Capture the cell that displays the provided text and extract its (X, Y) central coordinate. 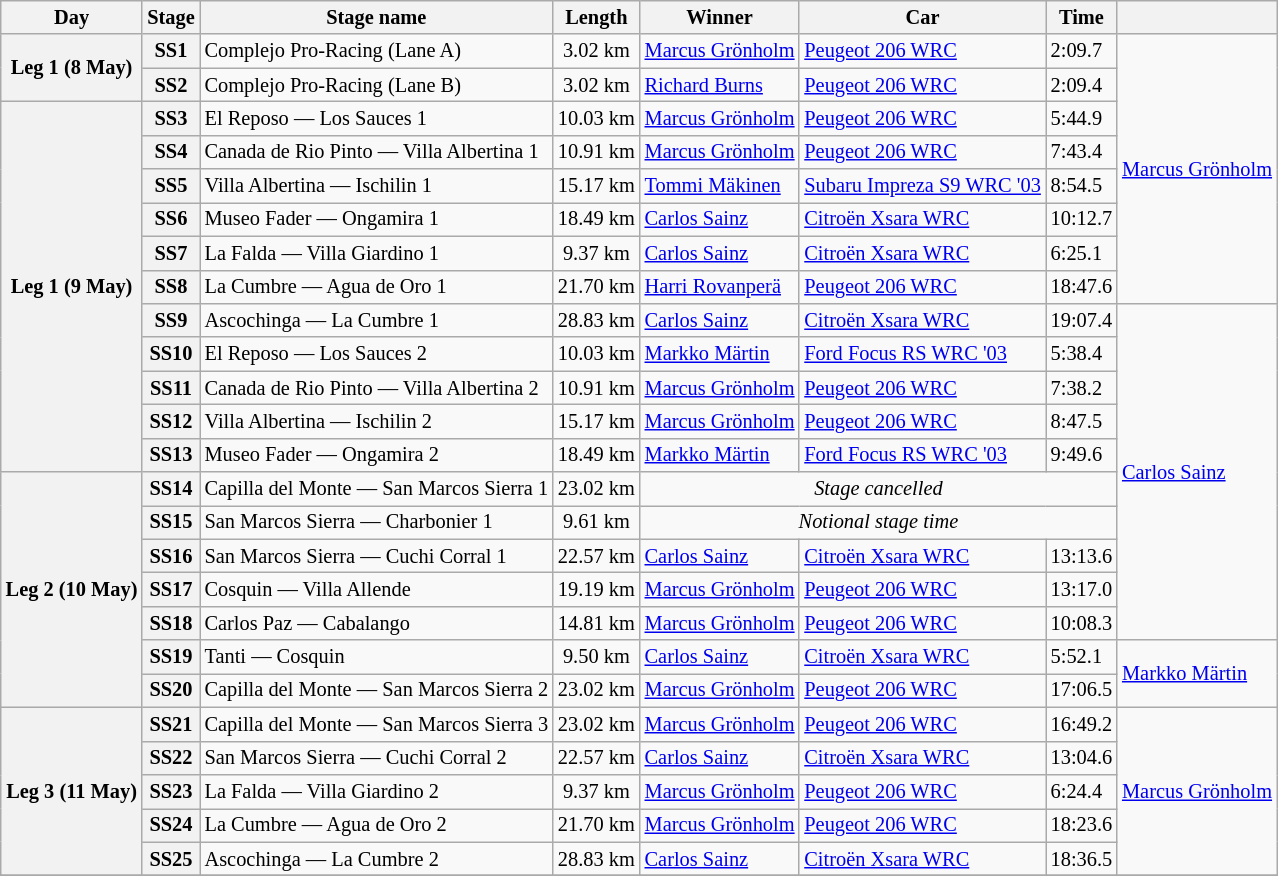
SS14 (170, 489)
6:25.1 (1082, 253)
Stage name (376, 17)
9.50 km (596, 657)
Museo Fader — Ongamira 2 (376, 455)
SS19 (170, 657)
SS24 (170, 825)
El Reposo — Los Sauces 2 (376, 354)
18:23.6 (1082, 825)
Canada de Rio Pinto — Villa Albertina 1 (376, 152)
Canada de Rio Pinto — Villa Albertina 2 (376, 388)
Richard Burns (720, 85)
19:07.4 (1082, 320)
La Cumbre — Agua de Oro 2 (376, 825)
Leg 1 (9 May) (72, 286)
18:47.6 (1082, 287)
Length (596, 17)
Ascochinga — La Cumbre 1 (376, 320)
Tommi Mäkinen (720, 186)
SS10 (170, 354)
Harri Rovanperä (720, 287)
La Falda — Villa Giardino 1 (376, 253)
2:09.7 (1082, 51)
19.19 km (596, 589)
14.81 km (596, 623)
13:13.6 (1082, 556)
18:36.5 (1082, 859)
5:52.1 (1082, 657)
2:09.4 (1082, 85)
Winner (720, 17)
Notional stage time (878, 522)
10:12.7 (1082, 219)
SS15 (170, 522)
Leg 2 (10 May) (72, 590)
Day (72, 17)
SS11 (170, 388)
SS3 (170, 118)
Villa Albertina — Ischilin 1 (376, 186)
13:04.6 (1082, 758)
Time (1082, 17)
SS4 (170, 152)
SS2 (170, 85)
SS5 (170, 186)
7:43.4 (1082, 152)
Capilla del Monte — San Marcos Sierra 2 (376, 690)
SS17 (170, 589)
SS9 (170, 320)
SS1 (170, 51)
San Marcos Sierra — Cuchi Corral 1 (376, 556)
SS6 (170, 219)
Car (922, 17)
La Falda — Villa Giardino 2 (376, 791)
Complejo Pro-Racing (Lane B) (376, 85)
El Reposo — Los Sauces 1 (376, 118)
9.61 km (596, 522)
Leg 3 (11 May) (72, 791)
17:06.5 (1082, 690)
SS21 (170, 724)
SS18 (170, 623)
Carlos Paz — Cabalango (376, 623)
Subaru Impreza S9 WRC '03 (922, 186)
10:08.3 (1082, 623)
SS8 (170, 287)
Leg 1 (8 May) (72, 68)
6:24.4 (1082, 791)
SS13 (170, 455)
SS25 (170, 859)
8:54.5 (1082, 186)
Stage (170, 17)
San Marcos Sierra — Charbonier 1 (376, 522)
9:49.6 (1082, 455)
SS16 (170, 556)
Cosquin — Villa Allende (376, 589)
Ascochinga — La Cumbre 2 (376, 859)
SS22 (170, 758)
Stage cancelled (878, 489)
SS20 (170, 690)
Villa Albertina — Ischilin 2 (376, 421)
Museo Fader — Ongamira 1 (376, 219)
5:38.4 (1082, 354)
SS7 (170, 253)
Complejo Pro-Racing (Lane A) (376, 51)
Capilla del Monte — San Marcos Sierra 3 (376, 724)
SS12 (170, 421)
SS23 (170, 791)
Tanti — Cosquin (376, 657)
7:38.2 (1082, 388)
16:49.2 (1082, 724)
Capilla del Monte — San Marcos Sierra 1 (376, 489)
13:17.0 (1082, 589)
5:44.9 (1082, 118)
San Marcos Sierra — Cuchi Corral 2 (376, 758)
La Cumbre — Agua de Oro 1 (376, 287)
8:47.5 (1082, 421)
